Return the [X, Y] coordinate for the center point of the cell that contains the specified text.  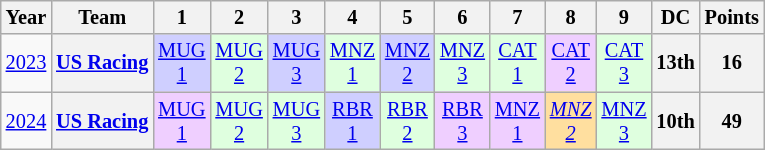
4 [352, 17]
Year [26, 17]
10th [675, 121]
6 [462, 17]
7 [518, 17]
16 [732, 63]
2024 [26, 121]
1 [182, 17]
5 [408, 17]
Team [102, 17]
Points [732, 17]
RBR2 [408, 121]
2 [238, 17]
2023 [26, 63]
9 [624, 17]
DC [675, 17]
CAT1 [518, 63]
CAT3 [624, 63]
CAT2 [571, 63]
3 [296, 17]
13th [675, 63]
8 [571, 17]
RBR3 [462, 121]
RBR1 [352, 121]
49 [732, 121]
